Return the (x, y) coordinate for the center point of the cell that contains the specified text.  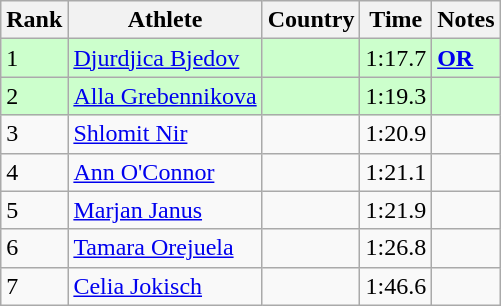
1 (34, 58)
Shlomit Nir (165, 134)
Djurdjica Bjedov (165, 58)
3 (34, 134)
Ann O'Connor (165, 172)
1:26.8 (396, 248)
Country (311, 20)
6 (34, 248)
1:21.1 (396, 172)
1:17.7 (396, 58)
5 (34, 210)
Athlete (165, 20)
4 (34, 172)
Rank (34, 20)
Alla Grebennikova (165, 96)
7 (34, 286)
1:19.3 (396, 96)
1:21.9 (396, 210)
Marjan Janus (165, 210)
1:46.6 (396, 286)
1:20.9 (396, 134)
OR (466, 58)
Time (396, 20)
2 (34, 96)
Celia Jokisch (165, 286)
Tamara Orejuela (165, 248)
Notes (466, 20)
